Determine the (x, y) coordinate at the center of the cell enclosing the given text.  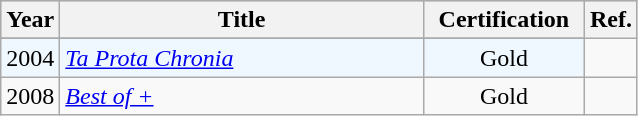
Best of + (242, 96)
2004 (30, 58)
Ref. (610, 20)
Year (30, 20)
Certification (504, 20)
Ta Prota Chronia (242, 58)
Title (242, 20)
2008 (30, 96)
